Identify which cell holds the provided text, then report its [x, y] central coordinate. 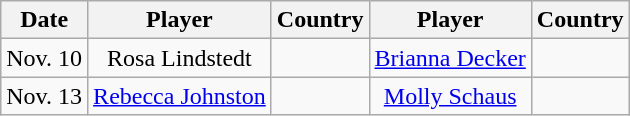
Rosa Lindstedt [180, 58]
Molly Schaus [450, 96]
Date [44, 20]
Nov. 13 [44, 96]
Rebecca Johnston [180, 96]
Nov. 10 [44, 58]
Brianna Decker [450, 58]
